Extract the (x, y) coordinate from the center of the cell holding the provided text.  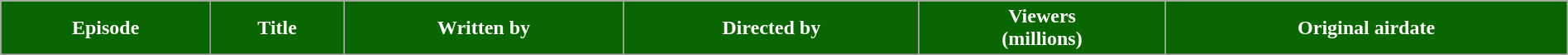
Directed by (771, 28)
Episode (106, 28)
Original airdate (1366, 28)
Title (278, 28)
Viewers(millions) (1042, 28)
Written by (485, 28)
